Provide the (x, y) coordinate of the cell's center where the given text is located.  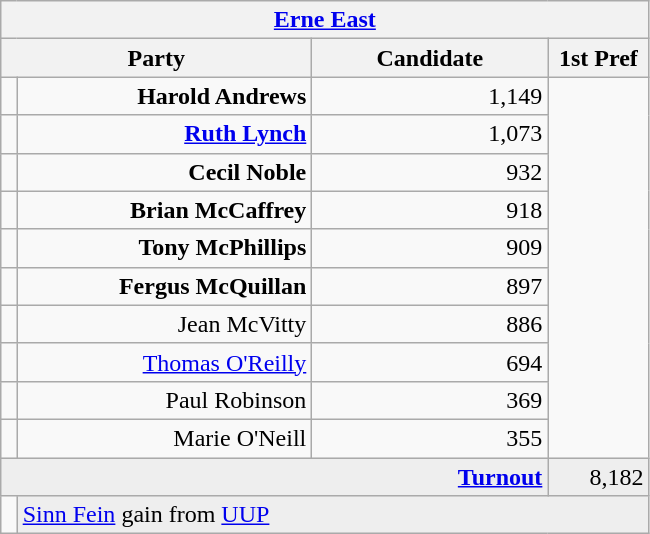
Marie O'Neill (164, 438)
909 (430, 248)
Turnout (274, 477)
1st Pref (598, 58)
Ruth Lynch (164, 134)
Candidate (430, 58)
Cecil Noble (164, 172)
Thomas O'Reilly (164, 362)
355 (430, 438)
918 (430, 210)
Harold Andrews (164, 96)
Paul Robinson (164, 400)
Brian McCaffrey (164, 210)
369 (430, 400)
Erne East (325, 20)
Jean McVitty (164, 324)
Party (156, 58)
886 (430, 324)
Sinn Fein gain from UUP (333, 515)
1,149 (430, 96)
1,073 (430, 134)
8,182 (598, 477)
Fergus McQuillan (164, 286)
932 (430, 172)
694 (430, 362)
897 (430, 286)
Tony McPhillips (164, 248)
